Search for the cell housing the specified text and yield its (X, Y) center coordinate. 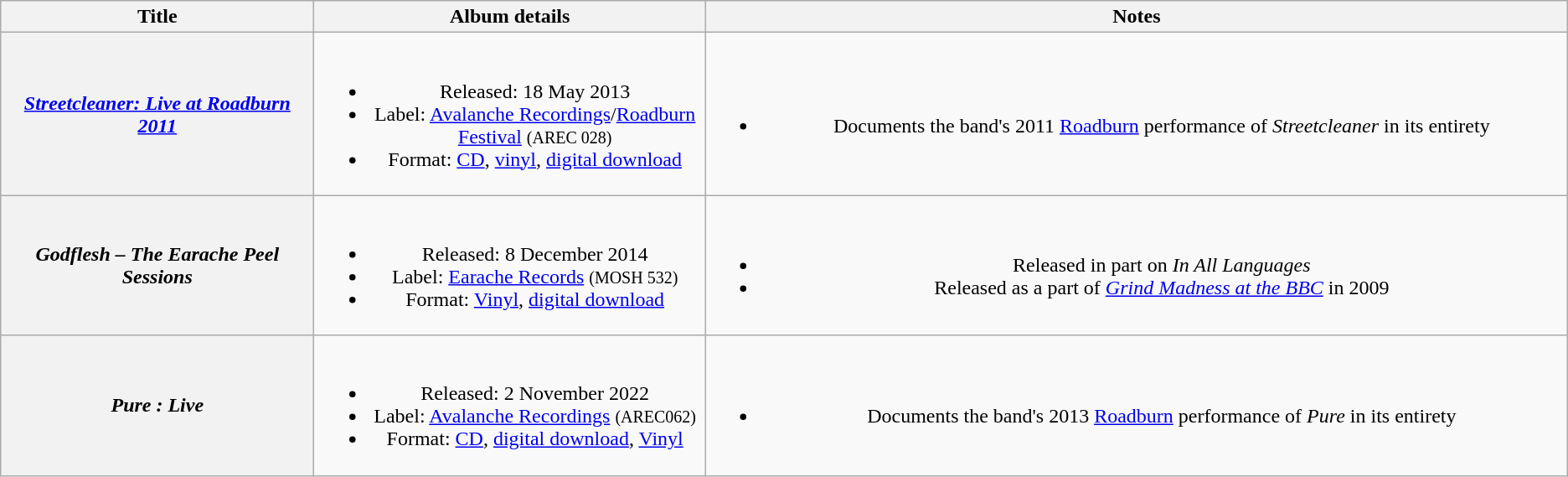
Title (157, 17)
Godflesh – The Earache Peel Sessions (157, 265)
Released in part on In All LanguagesReleased as a part of Grind Madness at the BBC in 2009 (1136, 265)
Released: 18 May 2013Label: Avalanche Recordings/Roadburn Festival (AREC 028)Format: CD, vinyl, digital download (510, 114)
Album details (510, 17)
Streetcleaner: Live at Roadburn 2011 (157, 114)
Documents the band's 2013 Roadburn performance of Pure in its entirety (1136, 406)
Released: 2 November 2022Label: Avalanche Recordings (AREC062)Format: CD, digital download, Vinyl (510, 406)
Released: 8 December 2014Label: Earache Records (MOSH 532)Format: Vinyl, digital download (510, 265)
Documents the band's 2011 Roadburn performance of Streetcleaner in its entirety (1136, 114)
Notes (1136, 17)
Pure : Live (157, 406)
